Extract the [X, Y] coordinate from the center of the cell holding the provided text.  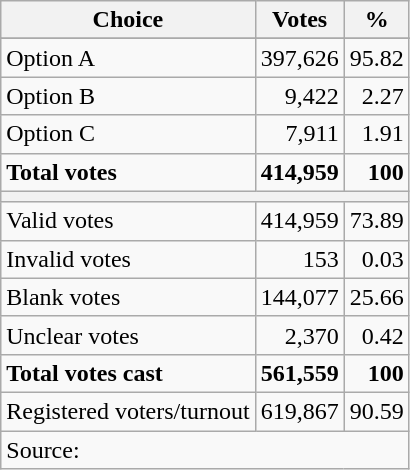
0.03 [376, 259]
Registered voters/turnout [128, 411]
Source: [205, 449]
Total votes [128, 172]
Option A [128, 58]
Invalid votes [128, 259]
Votes [300, 20]
Option C [128, 134]
397,626 [300, 58]
90.59 [376, 411]
Option B [128, 96]
Total votes cast [128, 373]
2.27 [376, 96]
153 [300, 259]
0.42 [376, 335]
1.91 [376, 134]
73.89 [376, 221]
144,077 [300, 297]
% [376, 20]
Unclear votes [128, 335]
95.82 [376, 58]
Choice [128, 20]
Valid votes [128, 221]
25.66 [376, 297]
561,559 [300, 373]
7,911 [300, 134]
9,422 [300, 96]
Blank votes [128, 297]
2,370 [300, 335]
619,867 [300, 411]
